Locate the cell with the specified text and output its [X, Y] center coordinate. 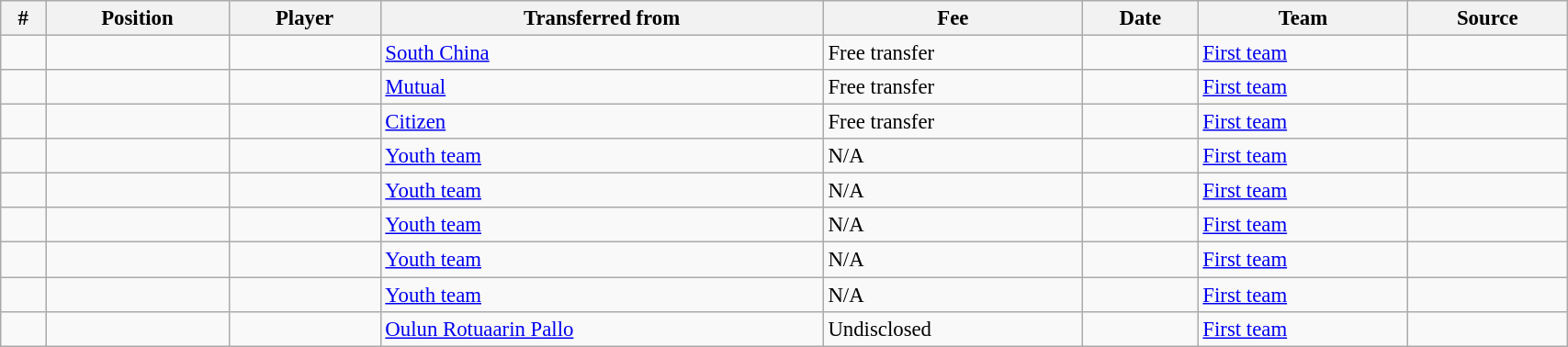
Citizen [602, 122]
Position [138, 18]
Transferred from [602, 18]
Team [1303, 18]
Source [1488, 18]
Mutual [602, 87]
Date [1141, 18]
South China [602, 53]
Fee [953, 18]
Undisclosed [953, 329]
Player [305, 18]
# [24, 18]
Oulun Rotuaarin Pallo [602, 329]
